Determine the (x, y) coordinate at the center of the cell enclosing the given text.  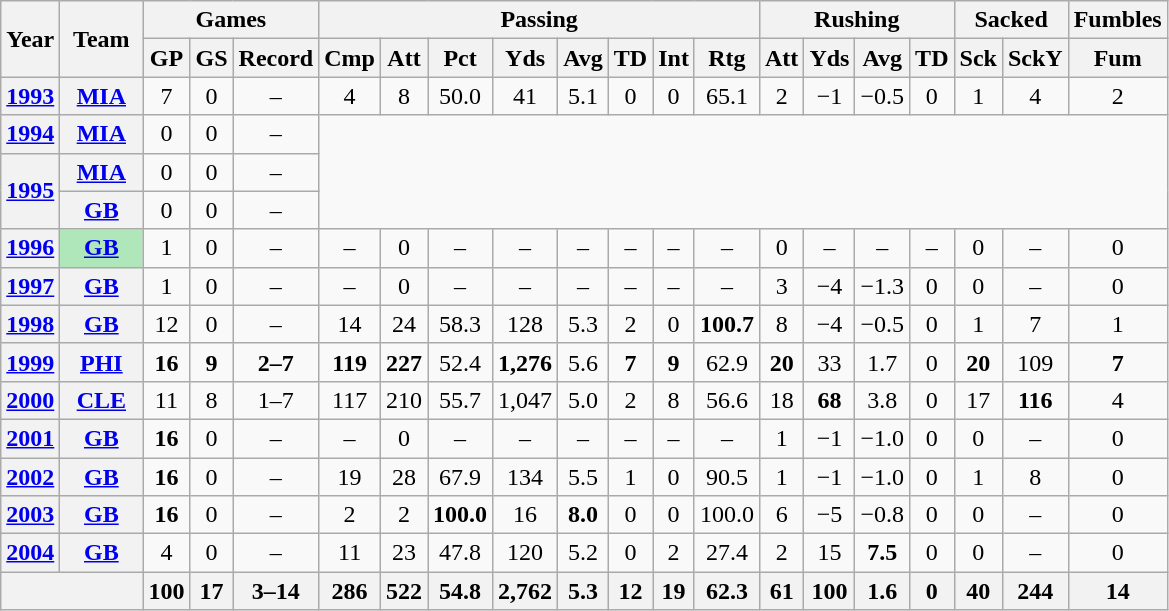
210 (404, 400)
23 (404, 553)
5.0 (584, 400)
2003 (30, 515)
56.6 (726, 400)
SckY (1035, 58)
24 (404, 324)
−1.3 (882, 286)
50.0 (460, 96)
52.4 (460, 362)
109 (1035, 362)
3–14 (276, 591)
2,762 (526, 591)
128 (526, 324)
33 (830, 362)
−0.8 (882, 515)
244 (1035, 591)
1994 (30, 134)
Year (30, 39)
Cmp (350, 58)
15 (830, 553)
1,047 (526, 400)
61 (781, 591)
6 (781, 515)
68 (830, 400)
1999 (30, 362)
Fum (1118, 58)
Passing (540, 20)
65.1 (726, 96)
2004 (30, 553)
1,276 (526, 362)
40 (978, 591)
90.5 (726, 477)
Rushing (856, 20)
GP (166, 58)
1.6 (882, 591)
Sacked (1011, 20)
2–7 (276, 362)
5.5 (584, 477)
Rtg (726, 58)
116 (1035, 400)
5.1 (584, 96)
286 (350, 591)
41 (526, 96)
8.0 (584, 515)
Games (231, 20)
1998 (30, 324)
2002 (30, 477)
5.2 (584, 553)
1993 (30, 96)
Sck (978, 58)
3.8 (882, 400)
120 (526, 553)
62.3 (726, 591)
2000 (30, 400)
28 (404, 477)
58.3 (460, 324)
18 (781, 400)
3 (781, 286)
117 (350, 400)
522 (404, 591)
Int (674, 58)
1995 (30, 191)
1997 (30, 286)
1–7 (276, 400)
Fumbles (1118, 20)
227 (404, 362)
CLE (102, 400)
27.4 (726, 553)
47.8 (460, 553)
100.7 (726, 324)
Pct (460, 58)
Team (102, 39)
1996 (30, 248)
7.5 (882, 553)
Record (276, 58)
1.7 (882, 362)
54.8 (460, 591)
67.9 (460, 477)
PHI (102, 362)
134 (526, 477)
119 (350, 362)
−5 (830, 515)
GS (212, 58)
55.7 (460, 400)
5.6 (584, 362)
62.9 (726, 362)
2001 (30, 438)
